For the text-containing cell, return its midpoint in (X, Y) coordinate format. 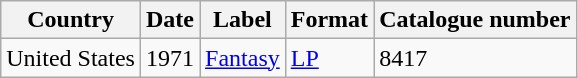
Country (71, 20)
United States (71, 58)
LP (329, 58)
Label (243, 20)
Catalogue number (475, 20)
Date (170, 20)
8417 (475, 58)
1971 (170, 58)
Format (329, 20)
Fantasy (243, 58)
